Locate the cell with the specified text and output its (x, y) center coordinate. 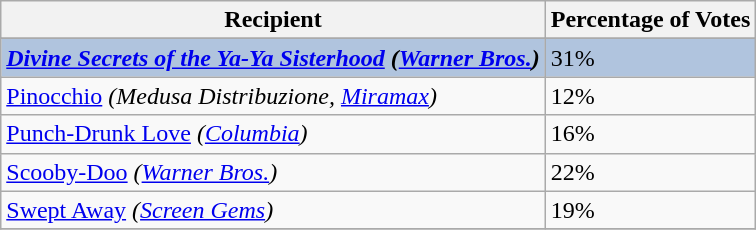
Punch-Drunk Love (Columbia) (273, 134)
Recipient (273, 20)
Swept Away (Screen Gems) (273, 210)
12% (650, 96)
31% (650, 58)
19% (650, 210)
Scooby-Doo (Warner Bros.) (273, 172)
Percentage of Votes (650, 20)
22% (650, 172)
Divine Secrets of the Ya-Ya Sisterhood (Warner Bros.) (273, 58)
Pinocchio (Medusa Distribuzione, Miramax) (273, 96)
16% (650, 134)
